Detect which cell encompasses the target text, then output its [X, Y] center coordinate. 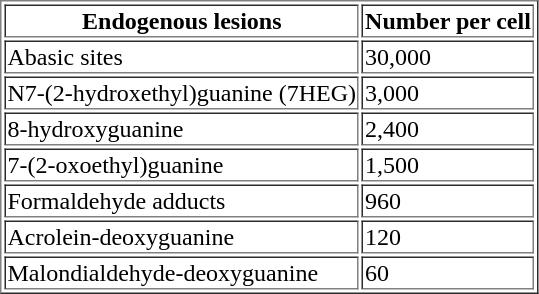
Endogenous lesions [182, 20]
120 [448, 236]
Malondialdehyde-deoxyguanine [182, 272]
Number per cell [448, 20]
Formaldehyde adducts [182, 200]
3,000 [448, 92]
2,400 [448, 128]
30,000 [448, 56]
7-(2-oxoethyl)guanine [182, 164]
Acrolein-deoxyguanine [182, 236]
8-hydroxyguanine [182, 128]
960 [448, 200]
1,500 [448, 164]
Abasic sites [182, 56]
N7-(2-hydroxethyl)guanine (7HEG) [182, 92]
60 [448, 272]
